Provide the [x, y] coordinate of the cell's center where the given text is located.  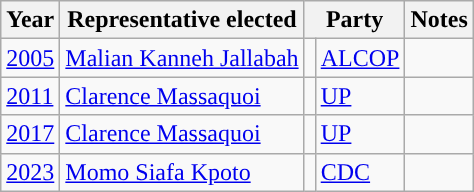
Notes [439, 20]
2023 [30, 172]
2005 [30, 58]
Malian Kanneh Jallabah [182, 58]
2017 [30, 134]
Party [354, 20]
Representative elected [182, 20]
2011 [30, 96]
Year [30, 20]
ALCOP [360, 58]
Momo Siafa Kpoto [182, 172]
CDC [360, 172]
